Identify which cell holds the provided text, then report its [X, Y] central coordinate. 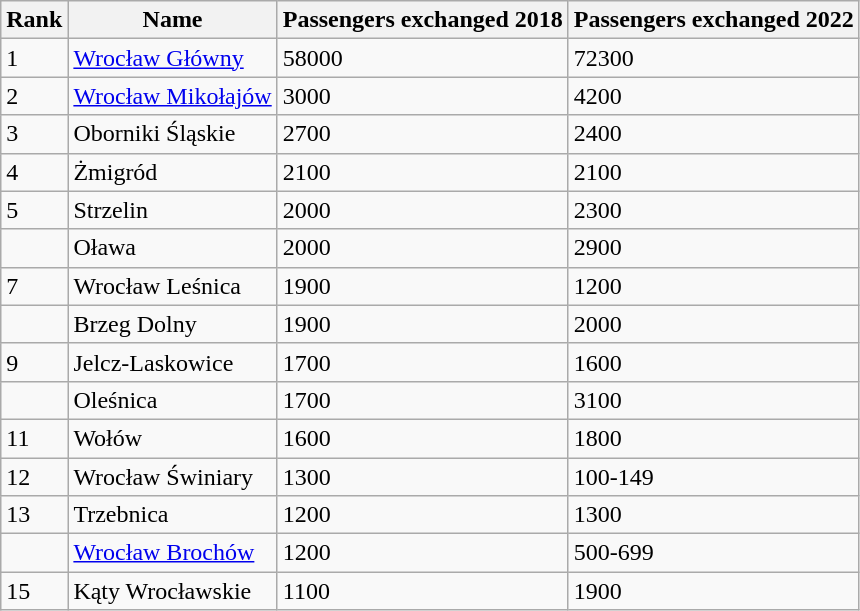
Wrocław Leśnica [172, 286]
Trzebnica [172, 515]
2 [34, 96]
4200 [714, 96]
4 [34, 172]
1800 [714, 438]
1 [34, 58]
500-699 [714, 553]
3000 [422, 96]
2400 [714, 134]
Jelcz-Laskowice [172, 362]
Oleśnica [172, 400]
Wrocław Mikołajów [172, 96]
3100 [714, 400]
13 [34, 515]
1100 [422, 591]
7 [34, 286]
Rank [34, 20]
3 [34, 134]
72300 [714, 58]
Oława [172, 248]
15 [34, 591]
Passengers exchanged 2022 [714, 20]
Passengers exchanged 2018 [422, 20]
Strzelin [172, 210]
Wrocław Główny [172, 58]
5 [34, 210]
2700 [422, 134]
Name [172, 20]
2300 [714, 210]
Żmigród [172, 172]
9 [34, 362]
Brzeg Dolny [172, 324]
Oborniki Śląskie [172, 134]
Wołów [172, 438]
100-149 [714, 477]
Kąty Wrocławskie [172, 591]
12 [34, 477]
2900 [714, 248]
Wrocław Brochów [172, 553]
11 [34, 438]
58000 [422, 58]
Wrocław Świniary [172, 477]
